Provide the (x, y) coordinate of the cell's center where the given text is located.  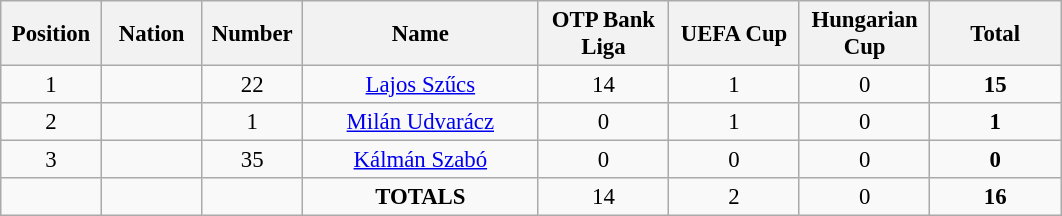
16 (996, 197)
Milán Udvarácz (421, 122)
Hungarian Cup (864, 34)
Total (996, 34)
Lajos Szűcs (421, 85)
UEFA Cup (734, 34)
Number (252, 34)
Kálmán Szabó (421, 160)
OTP Bank Liga (604, 34)
Position (52, 34)
3 (52, 160)
TOTALS (421, 197)
Nation (152, 34)
35 (252, 160)
Name (421, 34)
22 (252, 85)
15 (996, 85)
